Determine the (X, Y) coordinate at the center of the cell enclosing the given text.  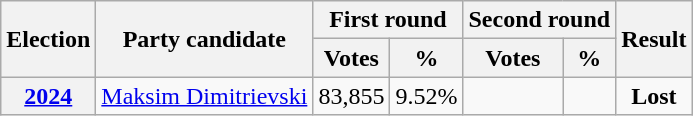
Party candidate (204, 39)
Maksim Dimitrievski (204, 96)
First round (388, 20)
2024 (48, 96)
83,855 (352, 96)
9.52% (426, 96)
Result (654, 39)
Election (48, 39)
Second round (540, 20)
Lost (654, 96)
